For the text-containing cell, return its midpoint in [X, Y] coordinate format. 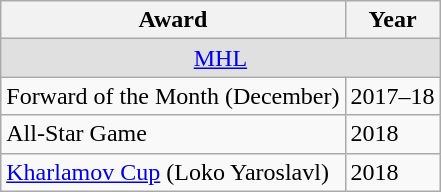
Year [392, 20]
All-Star Game [173, 134]
Forward of the Month (December) [173, 96]
Award [173, 20]
Kharlamov Cup (Loko Yaroslavl) [173, 172]
MHL [220, 58]
2017–18 [392, 96]
